Find where the given text appears and provide that cell's center as [x, y] coordinate. 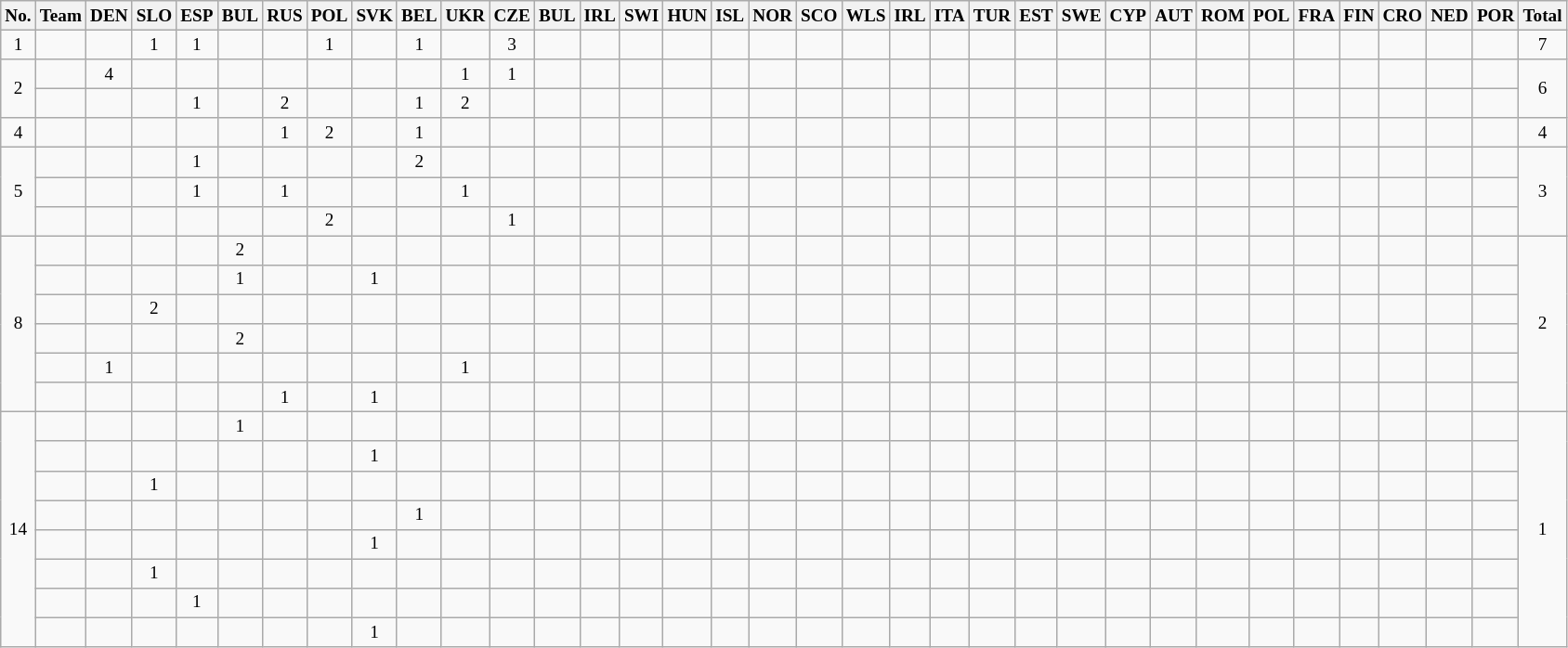
SWI [641, 16]
SLO [154, 16]
Team [60, 16]
WLS [866, 16]
8 [19, 324]
RUS [285, 16]
AUT [1174, 16]
CZE [513, 16]
CYP [1128, 16]
No. [19, 16]
6 [1542, 89]
CRO [1403, 16]
NOR [773, 16]
DEN [109, 16]
POR [1496, 16]
EST [1037, 16]
NED [1450, 16]
14 [19, 529]
ESP [197, 16]
7 [1542, 45]
HUN [687, 16]
BEL [419, 16]
FIN [1359, 16]
5 [19, 191]
ROM [1222, 16]
UKR [465, 16]
SVK [375, 16]
SWE [1081, 16]
TUR [992, 16]
ISL [730, 16]
SCO [819, 16]
ITA [949, 16]
Total [1542, 16]
FRA [1317, 16]
